Search for the cell housing the specified text and yield its (x, y) center coordinate. 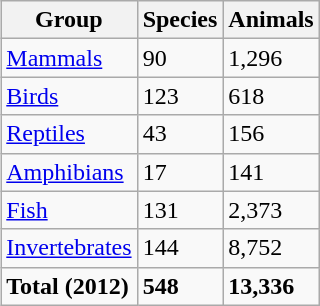
Group (69, 20)
Species (180, 20)
Birds (69, 96)
131 (180, 210)
141 (271, 172)
90 (180, 58)
Amphibians (69, 172)
618 (271, 96)
144 (180, 248)
Mammals (69, 58)
Invertebrates (69, 248)
13,336 (271, 286)
Animals (271, 20)
2,373 (271, 210)
8,752 (271, 248)
1,296 (271, 58)
Fish (69, 210)
Reptiles (69, 134)
43 (180, 134)
156 (271, 134)
17 (180, 172)
123 (180, 96)
Total (2012) (69, 286)
548 (180, 286)
